Locate the cell with the specified text and output its (x, y) center coordinate. 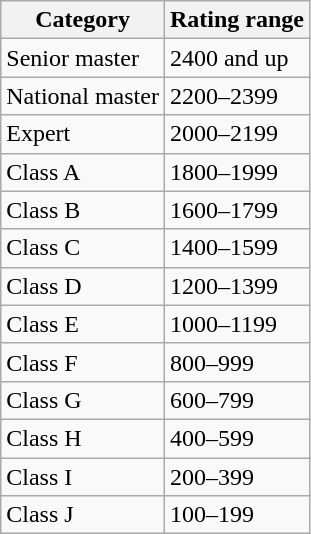
Class G (83, 400)
Class C (83, 248)
1000–1199 (236, 324)
Category (83, 20)
Class H (83, 438)
600–799 (236, 400)
1200–1399 (236, 286)
2400 and up (236, 58)
2000–2199 (236, 134)
Class F (83, 362)
400–599 (236, 438)
Class B (83, 210)
Class I (83, 477)
Senior master (83, 58)
Class J (83, 515)
Class E (83, 324)
200–399 (236, 477)
800–999 (236, 362)
1400–1599 (236, 248)
1600–1799 (236, 210)
Class A (83, 172)
National master (83, 96)
100–199 (236, 515)
Expert (83, 134)
Class D (83, 286)
Rating range (236, 20)
2200–2399 (236, 96)
1800–1999 (236, 172)
